Scan for the cell matching the given text and deliver its (X, Y) coordinate at center. 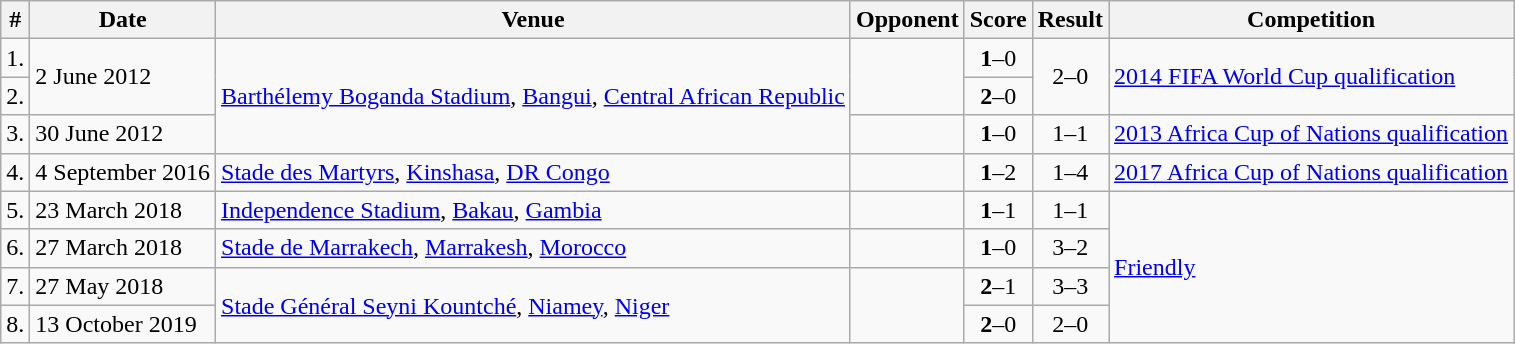
2014 FIFA World Cup qualification (1312, 77)
Stade de Marrakech, Marrakesh, Morocco (534, 248)
1–2 (998, 172)
13 October 2019 (123, 324)
3–2 (1070, 248)
Opponent (907, 20)
2–1 (998, 286)
6. (16, 248)
7. (16, 286)
Barthélemy Boganda Stadium, Bangui, Central African Republic (534, 96)
Result (1070, 20)
8. (16, 324)
27 March 2018 (123, 248)
30 June 2012 (123, 134)
3–3 (1070, 286)
Stade des Martyrs, Kinshasa, DR Congo (534, 172)
Stade Général Seyni Kountché, Niamey, Niger (534, 305)
5. (16, 210)
2 June 2012 (123, 77)
Independence Stadium, Bakau, Gambia (534, 210)
Score (998, 20)
4 September 2016 (123, 172)
2013 Africa Cup of Nations qualification (1312, 134)
1–4 (1070, 172)
1. (16, 58)
4. (16, 172)
Friendly (1312, 267)
23 March 2018 (123, 210)
2. (16, 96)
Date (123, 20)
2017 Africa Cup of Nations qualification (1312, 172)
3. (16, 134)
# (16, 20)
27 May 2018 (123, 286)
Venue (534, 20)
Competition (1312, 20)
